Pinpoint the cell where the given text exists, returning its (X, Y) midpoint coordinate. 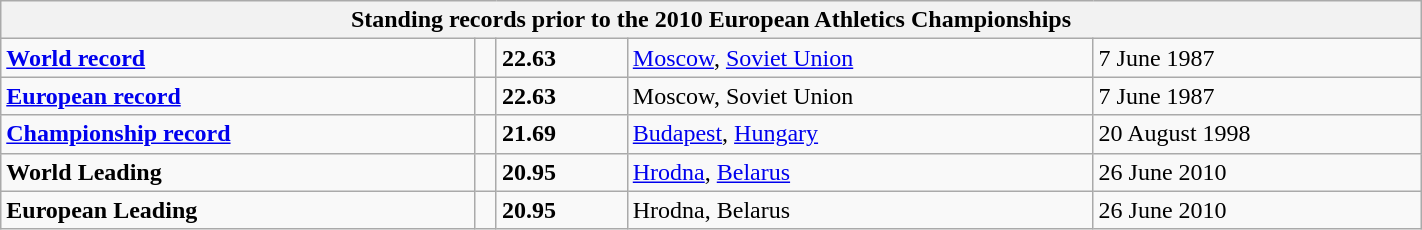
Standing records prior to the 2010 European Athletics Championships (711, 20)
Budapest, Hungary (860, 134)
Championship record (238, 134)
European Leading (238, 210)
European record (238, 96)
World record (238, 58)
21.69 (562, 134)
20 August 1998 (1257, 134)
World Leading (238, 172)
